From the cell containing the given text, extract its center point as (x, y) coordinate. 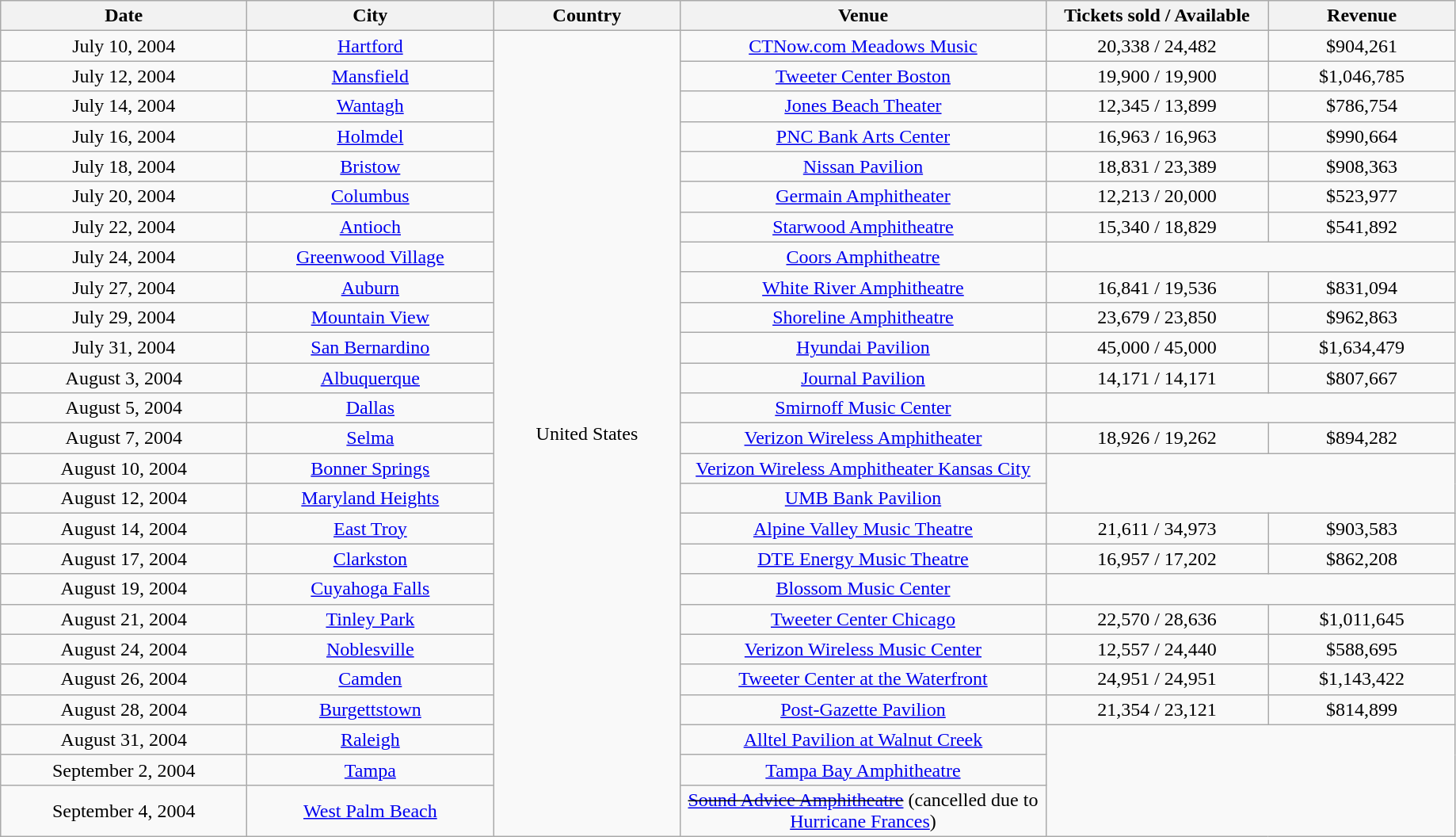
$903,583 (1362, 529)
19,900 / 19,900 (1157, 76)
45,000 / 45,000 (1157, 347)
Mansfield (371, 76)
July 12, 2004 (124, 76)
$962,863 (1362, 317)
23,679 / 23,850 (1157, 317)
Germain Amphitheater (863, 197)
$588,695 (1362, 649)
18,926 / 19,262 (1157, 438)
Columbus (371, 197)
July 14, 2004 (124, 106)
PNC Bank Arts Center (863, 136)
Post-Gazette Pavilion (863, 709)
$908,363 (1362, 166)
San Bernardino (371, 347)
August 24, 2004 (124, 649)
20,338 / 24,482 (1157, 46)
July 27, 2004 (124, 287)
Tampa Bay Amphitheatre (863, 770)
$862,208 (1362, 559)
July 22, 2004 (124, 227)
July 31, 2004 (124, 347)
$1,046,785 (1362, 76)
Burgettstown (371, 709)
Camden (371, 679)
21,611 / 34,973 (1157, 529)
21,354 / 23,121 (1157, 709)
Alltel Pavilion at Walnut Creek (863, 740)
August 31, 2004 (124, 740)
$1,634,479 (1362, 347)
Alpine Valley Music Theatre (863, 529)
$541,892 (1362, 227)
18,831 / 23,389 (1157, 166)
$523,977 (1362, 197)
Journal Pavilion (863, 378)
August 12, 2004 (124, 499)
August 5, 2004 (124, 408)
Maryland Heights (371, 499)
$807,667 (1362, 378)
Holmdel (371, 136)
September 4, 2004 (124, 810)
Bonner Springs (371, 468)
Starwood Amphitheatre (863, 227)
Clarkston (371, 559)
$894,282 (1362, 438)
United States (587, 434)
July 24, 2004 (124, 257)
12,213 / 20,000 (1157, 197)
Verizon Wireless Music Center (863, 649)
Bristow (371, 166)
White River Amphitheatre (863, 287)
16,957 / 17,202 (1157, 559)
Albuquerque (371, 378)
16,963 / 16,963 (1157, 136)
August 28, 2004 (124, 709)
August 3, 2004 (124, 378)
Tweeter Center Chicago (863, 619)
West Palm Beach (371, 810)
Nissan Pavilion (863, 166)
Antioch (371, 227)
July 10, 2004 (124, 46)
Venue (863, 16)
Blossom Music Center (863, 589)
$1,011,645 (1362, 619)
12,345 / 13,899 (1157, 106)
Noblesville (371, 649)
Wantagh (371, 106)
DTE Energy Music Theatre (863, 559)
City (371, 16)
September 2, 2004 (124, 770)
July 16, 2004 (124, 136)
Shoreline Amphitheatre (863, 317)
Auburn (371, 287)
22,570 / 28,636 (1157, 619)
16,841 / 19,536 (1157, 287)
Tweeter Center at the Waterfront (863, 679)
Tinley Park (371, 619)
24,951 / 24,951 (1157, 679)
Verizon Wireless Amphitheater (863, 438)
Tweeter Center Boston (863, 76)
August 7, 2004 (124, 438)
August 14, 2004 (124, 529)
July 20, 2004 (124, 197)
$904,261 (1362, 46)
August 26, 2004 (124, 679)
$1,143,422 (1362, 679)
12,557 / 24,440 (1157, 649)
Coors Amphitheatre (863, 257)
July 29, 2004 (124, 317)
$786,754 (1362, 106)
Cuyahoga Falls (371, 589)
Jones Beach Theater (863, 106)
$831,094 (1362, 287)
Greenwood Village (371, 257)
Hyundai Pavilion (863, 347)
August 17, 2004 (124, 559)
CTNow.com Meadows Music (863, 46)
Mountain View (371, 317)
Country (587, 16)
Revenue (1362, 16)
Selma (371, 438)
August 21, 2004 (124, 619)
Date (124, 16)
Raleigh (371, 740)
East Troy (371, 529)
Sound Advice Amphitheatre (cancelled due to Hurricane Frances) (863, 810)
Dallas (371, 408)
14,171 / 14,171 (1157, 378)
Hartford (371, 46)
August 10, 2004 (124, 468)
Tampa (371, 770)
Verizon Wireless Amphitheater Kansas City (863, 468)
Tickets sold / Available (1157, 16)
Smirnoff Music Center (863, 408)
August 19, 2004 (124, 589)
$990,664 (1362, 136)
UMB Bank Pavilion (863, 499)
July 18, 2004 (124, 166)
15,340 / 18,829 (1157, 227)
$814,899 (1362, 709)
